Determine the [x, y] coordinate at the center of the cell enclosing the given text.  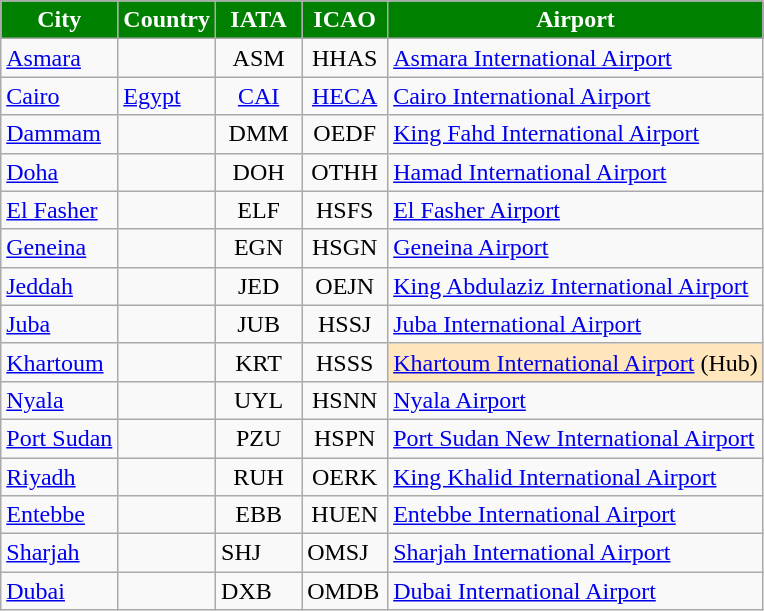
El Fasher Airport [576, 210]
King Fahd International Airport [576, 134]
OMSJ [345, 553]
HSGN [345, 248]
Port Sudan [60, 438]
Entebbe International Airport [576, 515]
OERK [345, 477]
OEDF [345, 134]
DMM [259, 134]
Khartoum International Airport (Hub) [576, 362]
Asmara International Airport [576, 58]
Nyala Airport [576, 400]
Port Sudan New International Airport [576, 438]
HSSJ [345, 324]
Nyala [60, 400]
Geneina Airport [576, 248]
ELF [259, 210]
HHAS [345, 58]
RUH [259, 477]
Cairo [60, 96]
King Abdulaziz International Airport [576, 286]
El Fasher [60, 210]
HSPN [345, 438]
Cairo International Airport [576, 96]
PZU [259, 438]
City [60, 20]
OMDB [345, 591]
Dubai International Airport [576, 591]
JED [259, 286]
EGN [259, 248]
HSNN [345, 400]
Entebbe [60, 515]
ICAO [345, 20]
HECA [345, 96]
OTHH [345, 172]
KRT [259, 362]
Asmara [60, 58]
Sharjah [60, 553]
Jeddah [60, 286]
Geneina [60, 248]
Juba [60, 324]
Airport [576, 20]
Doha [60, 172]
Riyadh [60, 477]
HUEN [345, 515]
DOH [259, 172]
Sharjah International Airport [576, 553]
UYL [259, 400]
IATA [259, 20]
Dubai [60, 591]
JUB [259, 324]
King Khalid International Airport [576, 477]
Hamad International Airport [576, 172]
Egypt [167, 96]
CAI [259, 96]
HSFS [345, 210]
HSSS [345, 362]
DXB [259, 591]
ASM [259, 58]
Khartoum [60, 362]
Country [167, 20]
Juba International Airport [576, 324]
SHJ [259, 553]
EBB [259, 515]
OEJN [345, 286]
Dammam [60, 134]
